Detect which cell encompasses the target text, then output its (X, Y) center coordinate. 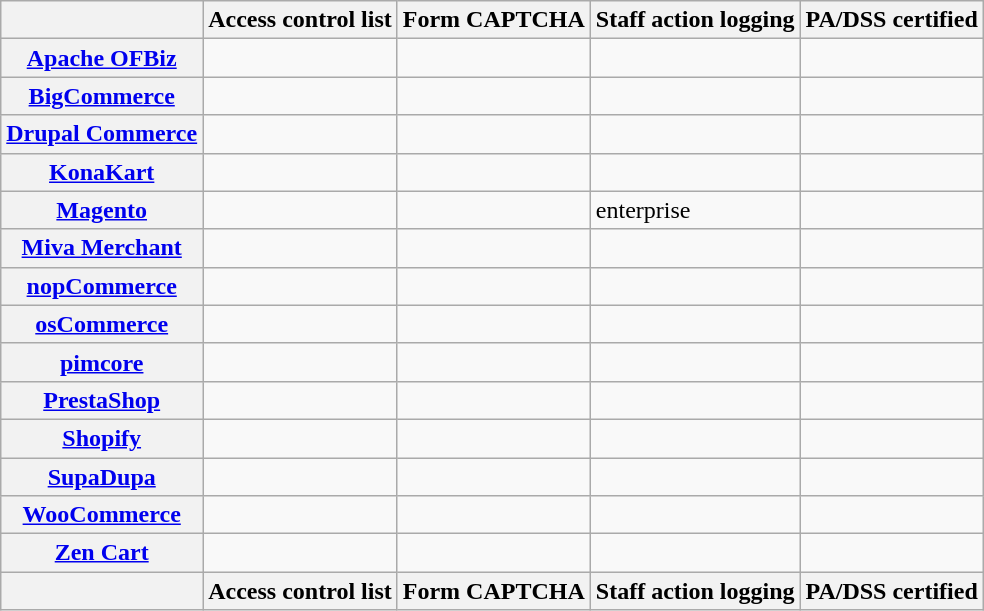
Apache OFBiz (102, 58)
Magento (102, 210)
Drupal Commerce (102, 134)
osCommerce (102, 324)
nopCommerce (102, 286)
enterprise (695, 210)
Miva Merchant (102, 248)
SupaDupa (102, 477)
PrestaShop (102, 400)
Shopify (102, 438)
WooCommerce (102, 515)
KonaKart (102, 172)
BigCommerce (102, 96)
Zen Cart (102, 553)
pimcore (102, 362)
